Provide the [x, y] coordinate of the cell's center where the given text is located.  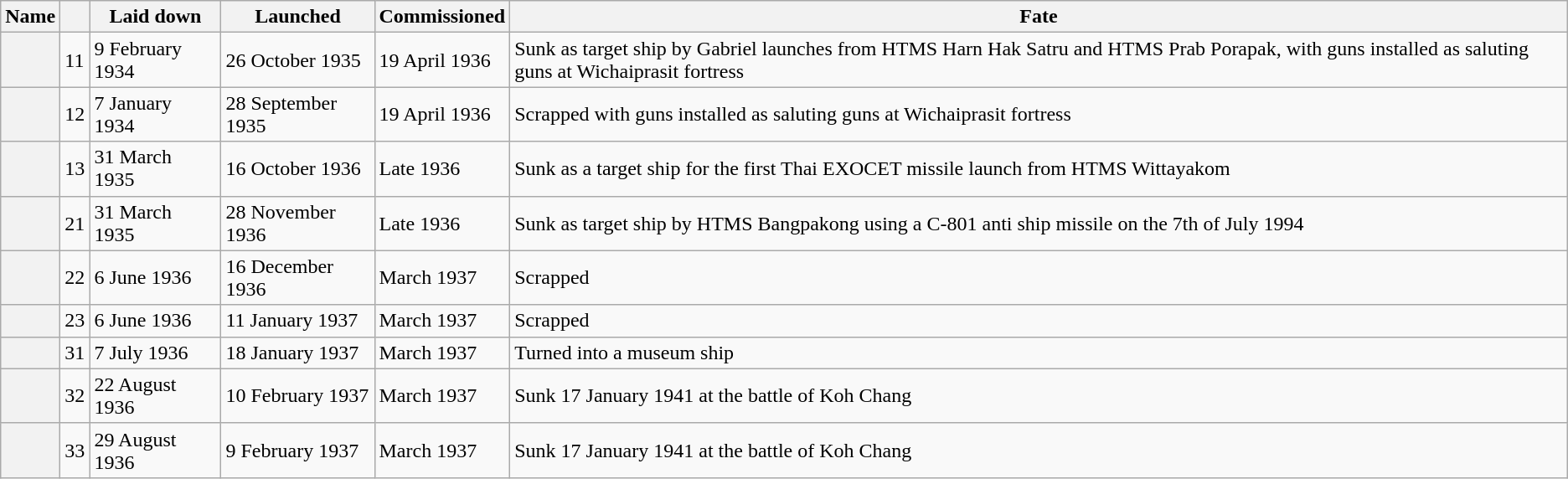
Name [30, 17]
10 February 1937 [298, 395]
Turned into a museum ship [1039, 353]
26 October 1935 [298, 60]
7 July 1936 [156, 353]
18 January 1937 [298, 353]
23 [75, 321]
Scrapped with guns installed as saluting guns at Wichaiprasit fortress [1039, 114]
33 [75, 451]
Sunk as target ship by Gabriel launches from HTMS Harn Hak Satru and HTMS Prab Porapak, with guns installed as saluting guns at Wichaiprasit fortress [1039, 60]
Laid down [156, 17]
22 August 1936 [156, 395]
Commissioned [442, 17]
22 [75, 278]
29 August 1936 [156, 451]
Sunk as a target ship for the first Thai EXOCET missile launch from HTMS Wittayakom [1039, 169]
31 [75, 353]
16 December 1936 [298, 278]
9 February 1937 [298, 451]
Fate [1039, 17]
28 September 1935 [298, 114]
11 January 1937 [298, 321]
11 [75, 60]
Sunk as target ship by HTMS Bangpakong using a C-801 anti ship missile on the 7th of July 1994 [1039, 223]
32 [75, 395]
9 February 1934 [156, 60]
16 October 1936 [298, 169]
Launched [298, 17]
21 [75, 223]
13 [75, 169]
7 January 1934 [156, 114]
12 [75, 114]
28 November 1936 [298, 223]
